Find where the given text appears and provide that cell's center as (X, Y) coordinate. 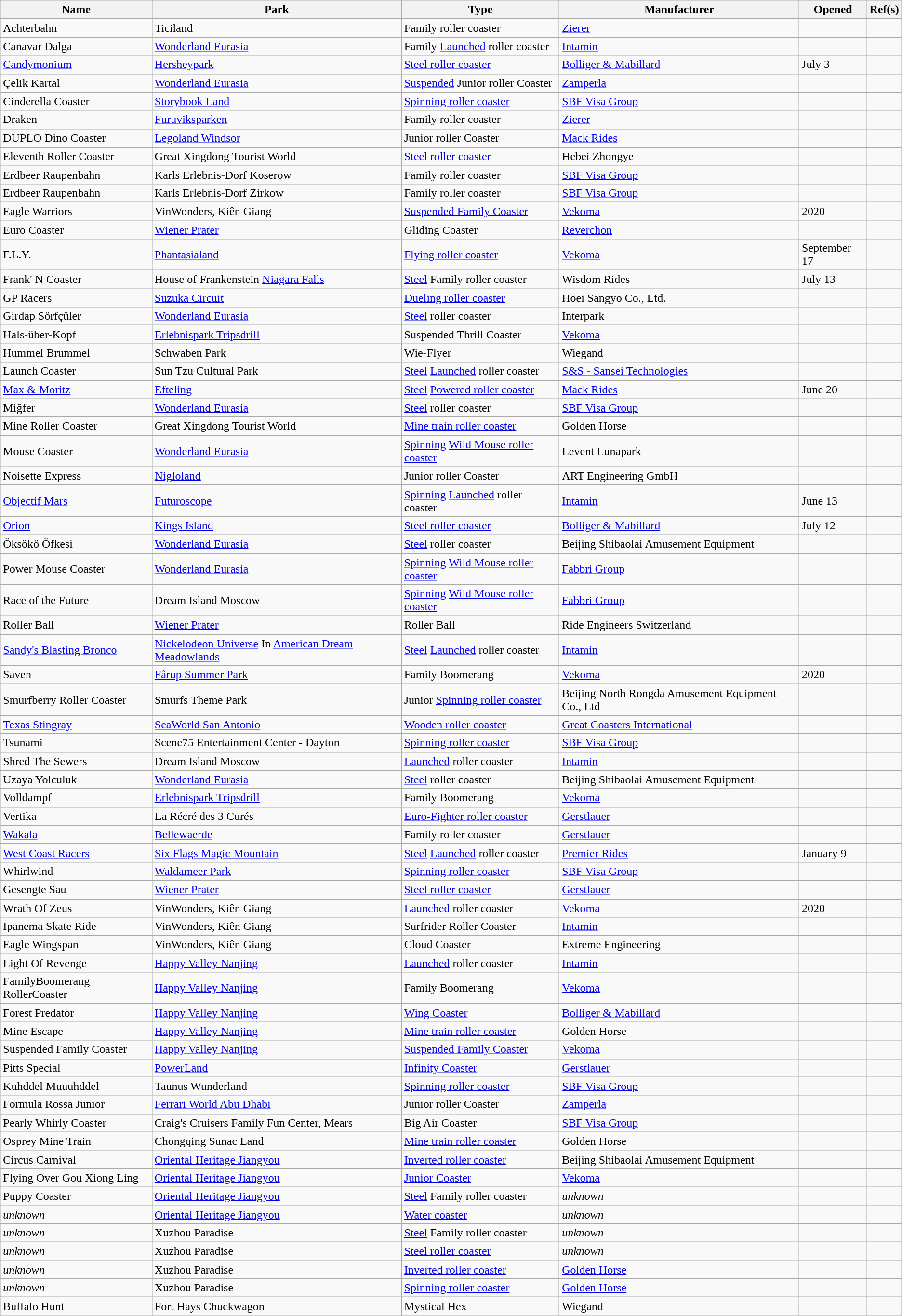
Schwaben Park (277, 353)
Taunus Wunderland (277, 1086)
Formula Rossa Junior (76, 1104)
Park (277, 10)
Light Of Revenge (76, 963)
Wing Coaster (480, 1013)
La Récré des 3 Curés (277, 816)
West Coast Racers (76, 853)
Spinning Launched roller coaster (480, 500)
FamilyBoomerang RollerCoaster (76, 988)
Infinity Coaster (480, 1068)
Power Mouse Coaster (76, 569)
Suspended Thrill Coaster (480, 335)
Ticiland (277, 28)
Legoland Windsor (277, 138)
Sandy's Blasting Bronco (76, 650)
Girdap Sörfçüler (76, 316)
Çelik Kartal (76, 83)
Draken (76, 120)
Launch Coaster (76, 371)
Hals-über-Kopf (76, 335)
September 17 (833, 255)
Orion (76, 525)
Kuhddel Muuuhddel (76, 1086)
Candymonium (76, 65)
Whirlwind (76, 871)
Interpark (679, 316)
Wrath Of Zeus (76, 908)
Saven (76, 675)
Canavar Dalga (76, 46)
Sun Tzu Cultural Park (277, 371)
Karls Erlebnis-Dorf Koserow (277, 175)
Suspended Junior roller Coaster (480, 83)
Flying Over Gou Xiong Ling (76, 1178)
Mine Escape (76, 1031)
Vertika (76, 816)
Flying roller coaster (480, 255)
Ferrari World Abu Dhabi (277, 1104)
Hebei Zhongye (679, 156)
Noisette Express (76, 476)
July 3 (833, 65)
Junior Coaster (480, 1178)
Euro-Fighter roller coaster (480, 816)
F.L.Y. (76, 255)
Suzuka Circuit (277, 298)
Hummel Brummel (76, 353)
Eagle Warriors (76, 211)
Futuroscope (277, 500)
Uzaya Yolculuk (76, 779)
Circus Carnival (76, 1159)
Eagle Wingspan (76, 945)
Opened (833, 10)
Volldampf (76, 798)
Mouse Coaster (76, 451)
Waldameer Park (277, 871)
Ride Engineers Switzerland (679, 625)
Hersheypark (277, 65)
GP Racers (76, 298)
Manufacturer (679, 10)
Premier Rides (679, 853)
Buffalo Hunt (76, 1306)
Dueling roller coaster (480, 298)
Wakala (76, 834)
Pitts Special (76, 1068)
SeaWorld San Antonio (277, 725)
Texas Stingray (76, 725)
Objectif Mars (76, 500)
Scene75 Entertainment Center - Dayton (277, 743)
House of Frankenstein Niagara Falls (277, 280)
Forest Predator (76, 1013)
Phantasialand (277, 255)
Cloud Coaster (480, 945)
Wooden roller coaster (480, 725)
Shred The Sewers (76, 761)
Hoei Sangyo Co., Ltd. (679, 298)
Race of the Future (76, 601)
June 20 (833, 389)
Furuviksparken (277, 120)
Cinderella Coaster (76, 101)
Wisdom Rides (679, 280)
Craig's Cruisers Family Fun Center, Mears (277, 1123)
Chongqing Sunac Land (277, 1141)
Name (76, 10)
Gesengte Sau (76, 889)
Puppy Coaster (76, 1196)
Max & Moritz (76, 389)
Miğfer (76, 408)
Öksökö Öfkesi (76, 544)
June 13 (833, 500)
Nigloland (277, 476)
Storybook Land (277, 101)
Osprey Mine Train (76, 1141)
Mine Roller Coaster (76, 426)
Nickelodeon Universe In American Dream Meadowlands (277, 650)
Fort Hays Chuckwagon (277, 1306)
S&S - Sansei Technologies (679, 371)
Levent Lunapark (679, 451)
Steel Powered roller coaster (480, 389)
Pearly Whirly Coaster (76, 1123)
Great Coasters International (679, 725)
Tsunami (76, 743)
Smurfberry Roller Coaster (76, 700)
PowerLand (277, 1068)
Eleventh Roller Coaster (76, 156)
Six Flags Magic Mountain (277, 853)
July 13 (833, 280)
Wie-Flyer (480, 353)
Surfrider Roller Coaster (480, 927)
Beijing North Rongda Amusement Equipment Co., Ltd (679, 700)
DUPLO Dino Coaster (76, 138)
Junior Spinning roller coaster (480, 700)
Achterbahn (76, 28)
Euro Coaster (76, 230)
Big Air Coaster (480, 1123)
Frank' N Coaster (76, 280)
Family Launched roller coaster (480, 46)
Bellewaerde (277, 834)
July 12 (833, 525)
Gliding Coaster (480, 230)
Ref(s) (884, 10)
Mystical Hex (480, 1306)
Smurfs Theme Park (277, 700)
January 9 (833, 853)
Extreme Engineering (679, 945)
ART Engineering GmbH (679, 476)
Kings Island (277, 525)
Reverchon (679, 230)
Karls Erlebnis-Dorf Zirkow (277, 193)
Efteling (277, 389)
Ipanema Skate Ride (76, 927)
Water coaster (480, 1214)
Type (480, 10)
Fårup Summer Park (277, 675)
